Provide the (X, Y) coordinate of the cell's center where the given text is located.  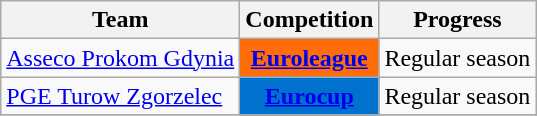
Team (120, 20)
Competition (310, 20)
Asseco Prokom Gdynia (120, 58)
PGE Turow Zgorzelec (120, 96)
Eurocup (310, 96)
Euroleague (310, 58)
Progress (458, 20)
